Pinpoint the cell where the given text exists, returning its (X, Y) midpoint coordinate. 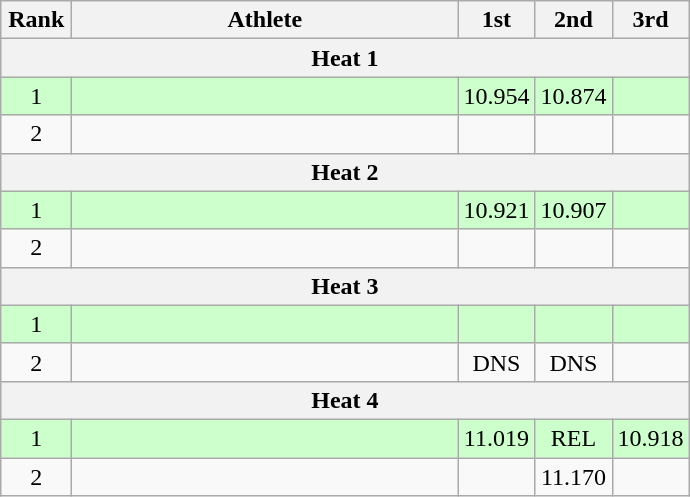
Heat 1 (345, 58)
Athlete (265, 20)
REL (574, 438)
1st (496, 20)
2nd (574, 20)
10.918 (650, 438)
10.954 (496, 96)
10.907 (574, 210)
3rd (650, 20)
Heat 3 (345, 286)
11.170 (574, 477)
Heat 2 (345, 172)
10.874 (574, 96)
11.019 (496, 438)
Heat 4 (345, 400)
Rank (36, 20)
10.921 (496, 210)
